Pinpoint the cell where the given text exists, returning its [X, Y] midpoint coordinate. 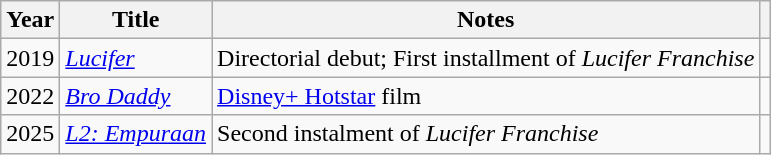
Directorial debut; First installment of Lucifer Franchise [486, 58]
Bro Daddy [136, 96]
2025 [30, 134]
2022 [30, 96]
Lucifer [136, 58]
Second instalment of Lucifer Franchise [486, 134]
Disney+ Hotstar film [486, 96]
Title [136, 20]
2019 [30, 58]
Notes [486, 20]
Year [30, 20]
L2: Empuraan [136, 134]
